Pinpoint the cell where the given text exists, returning its [X, Y] midpoint coordinate. 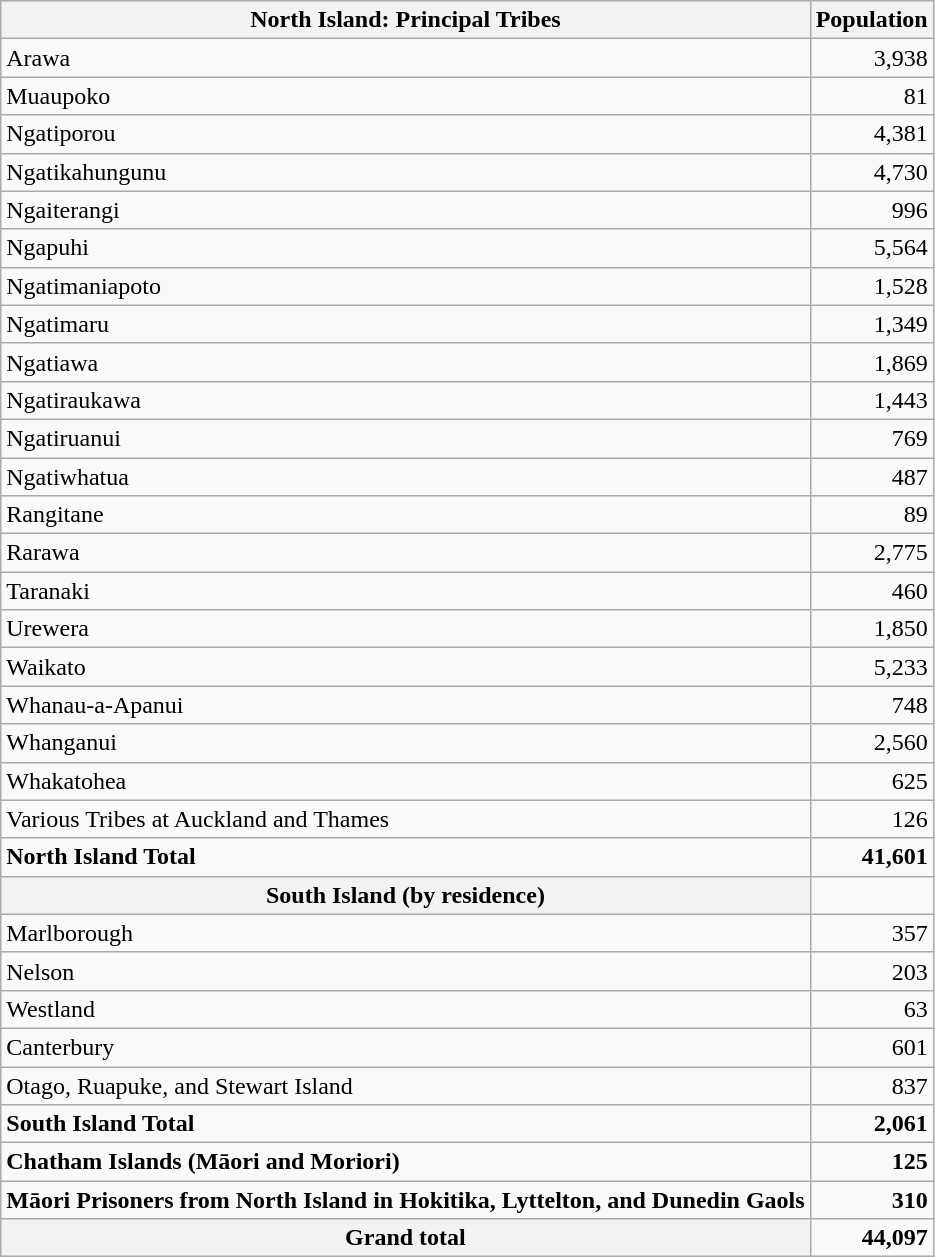
Ngatiwhatua [406, 477]
3,938 [872, 58]
Ngatiawa [406, 362]
South Island (by residence) [406, 895]
996 [872, 210]
Ngaiterangi [406, 210]
Taranaki [406, 591]
1,528 [872, 286]
North Island: Principal Tribes [406, 20]
1,349 [872, 324]
203 [872, 971]
601 [872, 1047]
Otago, Ruapuke, and Stewart Island [406, 1085]
837 [872, 1085]
Ngapuhi [406, 248]
Nelson [406, 971]
Population [872, 20]
North Island Total [406, 857]
2,560 [872, 743]
310 [872, 1200]
Rarawa [406, 553]
Ngatimaniapoto [406, 286]
Waikato [406, 667]
Various Tribes at Auckland and Thames [406, 819]
1,869 [872, 362]
Ngatimaru [406, 324]
126 [872, 819]
Ngatiporou [406, 134]
South Island Total [406, 1124]
4,730 [872, 172]
748 [872, 705]
63 [872, 1009]
2,061 [872, 1124]
487 [872, 477]
5,564 [872, 248]
Ngatiruanui [406, 438]
1,443 [872, 400]
357 [872, 933]
Grand total [406, 1238]
Marlborough [406, 933]
44,097 [872, 1238]
Whanganui [406, 743]
Rangitane [406, 515]
460 [872, 591]
Chatham Islands (Māori and Moriori) [406, 1162]
Whanau-a-Apanui [406, 705]
89 [872, 515]
125 [872, 1162]
81 [872, 96]
5,233 [872, 667]
769 [872, 438]
Arawa [406, 58]
Whakatohea [406, 781]
Urewera [406, 629]
2,775 [872, 553]
Canterbury [406, 1047]
Māori Prisoners from North Island in Hokitika, Lyttelton, and Dunedin Gaols [406, 1200]
4,381 [872, 134]
41,601 [872, 857]
Ngatikahungunu [406, 172]
Ngatiraukawa [406, 400]
625 [872, 781]
1,850 [872, 629]
Westland [406, 1009]
Muaupoko [406, 96]
